Provide the [X, Y] coordinate of the cell's center where the given text is located.  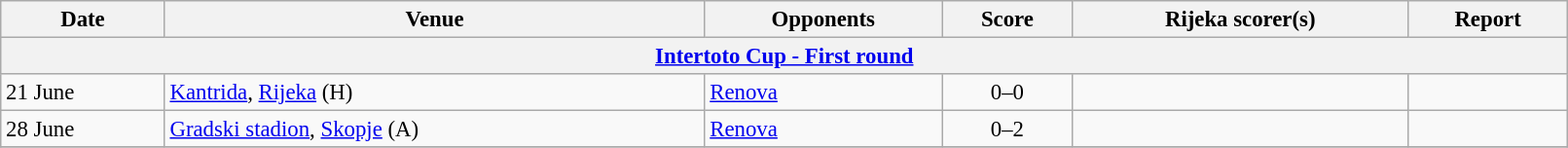
Intertoto Cup - First round [784, 56]
0–2 [1008, 129]
Rijeka scorer(s) [1240, 19]
Opponents [823, 19]
Venue [434, 19]
Score [1008, 19]
Date [83, 19]
Kantrida, Rijeka (H) [434, 92]
0–0 [1008, 92]
21 June [83, 92]
Gradski stadion, Skopje (A) [434, 129]
28 June [83, 129]
Report [1487, 19]
